Pinpoint the cell where the given text exists, returning its (X, Y) midpoint coordinate. 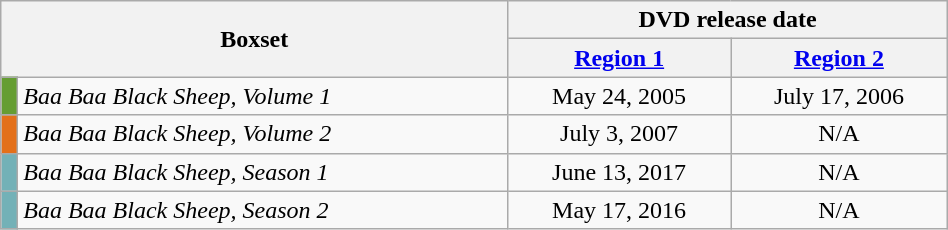
Region 1 (620, 58)
July 3, 2007 (620, 134)
Baa Baa Black Sheep, Season 2 (263, 210)
Baa Baa Black Sheep, Volume 1 (263, 96)
July 17, 2006 (840, 96)
May 24, 2005 (620, 96)
DVD release date (728, 20)
Region 2 (840, 58)
May 17, 2016 (620, 210)
Baa Baa Black Sheep, Season 1 (263, 172)
Boxset (254, 39)
Baa Baa Black Sheep, Volume 2 (263, 134)
June 13, 2017 (620, 172)
